Find where the given text appears and provide that cell's center as [x, y] coordinate. 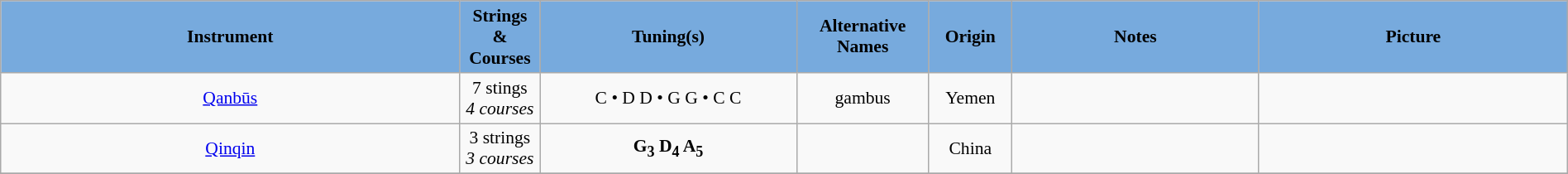
3 strings3 courses [500, 147]
Qinqin [230, 147]
Origin [970, 36]
7 stings4 courses [500, 98]
Yemen [970, 98]
Tuning(s) [668, 36]
Strings & Courses [500, 36]
gambus [863, 98]
Alternative Names [863, 36]
Instrument [230, 36]
G3 D4 A5 [668, 147]
C • D D • G G • C C [668, 98]
Notes [1135, 36]
China [970, 147]
Picture [1413, 36]
Qanbūs [230, 98]
